Locate the cell with the specified text and output its [x, y] center coordinate. 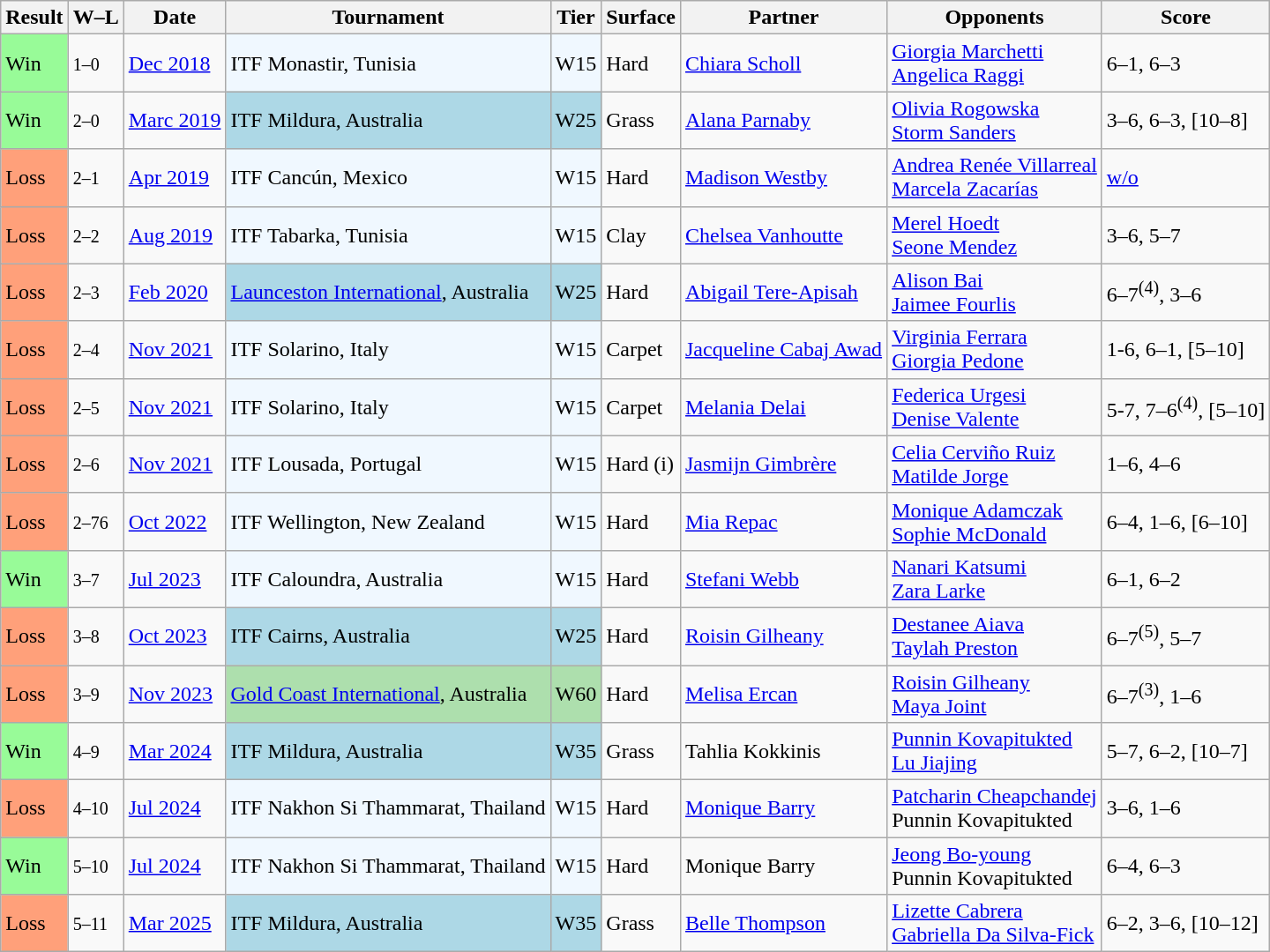
w/o [1185, 178]
1–0 [95, 63]
Andrea Renée Villarreal Marcela Zacarías [995, 178]
Jeong Bo-young Punnin Kovapitukted [995, 866]
6–4, 6–3 [1185, 866]
Giorgia Marchetti Angelica Raggi [995, 63]
Oct 2022 [175, 522]
W–L [95, 18]
Marc 2019 [175, 120]
ITF Cairns, Australia [388, 636]
5–11 [95, 924]
Madison Westby [783, 178]
Virginia Ferrara Giorgia Pedone [995, 349]
3–6, 1–6 [1185, 809]
Destanee Aiava Taylah Preston [995, 636]
Tournament [388, 18]
2–4 [95, 349]
6–4, 1–6, [6–10] [1185, 522]
4–9 [95, 751]
5–10 [95, 866]
Date [175, 18]
3–8 [95, 636]
6–1, 6–2 [1185, 578]
Abigail Tere-Apisah [783, 293]
Jacqueline Cabaj Awad [783, 349]
Chiara Scholl [783, 63]
Merel Hoedt Seone Mendez [995, 234]
Roisin Gilheany [783, 636]
Lizette Cabrera Gabriella Da Silva-Fick [995, 924]
Melania Delai [783, 407]
Score [1185, 18]
Launceston International, Australia [388, 293]
Alana Parnaby [783, 120]
3–7 [95, 578]
Tahlia Kokkinis [783, 751]
ITF Lousada, Portugal [388, 464]
Surface [641, 18]
Gold Coast International, Australia [388, 693]
6–1, 6–3 [1185, 63]
Feb 2020 [175, 293]
Nov 2023 [175, 693]
Nanari Katsumi Zara Larke [995, 578]
Result [34, 18]
2–3 [95, 293]
2–1 [95, 178]
4–10 [95, 809]
5-7, 7–6(4), [5–10] [1185, 407]
Dec 2018 [175, 63]
Opponents [995, 18]
6–7(3), 1–6 [1185, 693]
3–6, 6–3, [10–8] [1185, 120]
ITF Wellington, New Zealand [388, 522]
2–6 [95, 464]
Celia Cerviño Ruiz Matilde Jorge [995, 464]
ITF Caloundra, Australia [388, 578]
2–5 [95, 407]
Stefani Webb [783, 578]
Hard (i) [641, 464]
2–2 [95, 234]
Patcharin Cheapchandej Punnin Kovapitukted [995, 809]
Clay [641, 234]
Monique Adamczak Sophie McDonald [995, 522]
Tier [576, 18]
Chelsea Vanhoutte [783, 234]
ITF Monastir, Tunisia [388, 63]
Belle Thompson [783, 924]
Alison Bai Jaimee Fourlis [995, 293]
Partner [783, 18]
Oct 2023 [175, 636]
Mia Repac [783, 522]
5–7, 6–2, [10–7] [1185, 751]
6–7(5), 5–7 [1185, 636]
Mar 2024 [175, 751]
ITF Cancún, Mexico [388, 178]
Apr 2019 [175, 178]
3–6, 5–7 [1185, 234]
2–0 [95, 120]
Jasmijn Gimbrère [783, 464]
Roisin Gilheany Maya Joint [995, 693]
ITF Tabarka, Tunisia [388, 234]
Mar 2025 [175, 924]
W60 [576, 693]
Punnin Kovapitukted Lu Jiajing [995, 751]
1–6, 4–6 [1185, 464]
3–9 [95, 693]
Jul 2023 [175, 578]
Olivia Rogowska Storm Sanders [995, 120]
Aug 2019 [175, 234]
2–76 [95, 522]
Melisa Ercan [783, 693]
6–2, 3–6, [10–12] [1185, 924]
Federica Urgesi Denise Valente [995, 407]
6–7(4), 3–6 [1185, 293]
1-6, 6–1, [5–10] [1185, 349]
